For the text-containing cell, return its midpoint in [x, y] coordinate format. 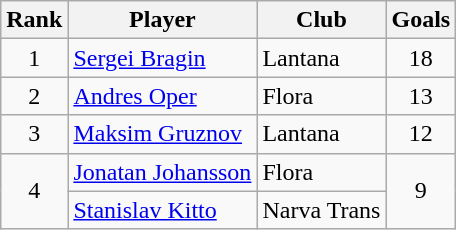
9 [421, 191]
2 [34, 96]
1 [34, 58]
18 [421, 58]
12 [421, 134]
Club [322, 20]
Goals [421, 20]
Narva Trans [322, 210]
Andres Oper [162, 96]
Maksim Gruznov [162, 134]
13 [421, 96]
Sergei Bragin [162, 58]
Jonatan Johansson [162, 172]
Rank [34, 20]
Player [162, 20]
3 [34, 134]
Stanislav Kitto [162, 210]
4 [34, 191]
